Return [x, y] of the center of cell containing provided text 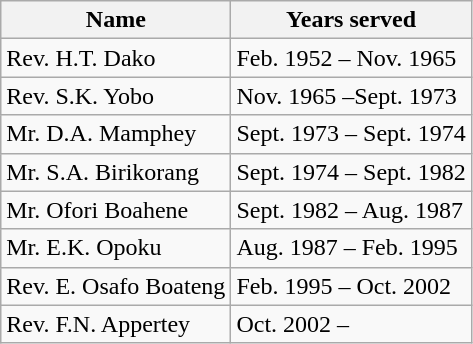
Mr. E.K. Opoku [116, 248]
Aug. 1987 – Feb. 1995 [351, 248]
Name [116, 20]
Rev. H.T. Dako [116, 58]
Mr. Ofori Boahene [116, 210]
Nov. 1965 –Sept. 1973 [351, 96]
Years served [351, 20]
Sept. 1973 – Sept. 1974 [351, 134]
Oct. 2002 – [351, 324]
Rev. S.K. Yobo [116, 96]
Rev. E. Osafo Boateng [116, 286]
Sept. 1982 – Aug. 1987 [351, 210]
Rev. F.N. Appertey [116, 324]
Feb. 1995 – Oct. 2002 [351, 286]
Mr. D.A. Mamphey [116, 134]
Sept. 1974 – Sept. 1982 [351, 172]
Feb. 1952 – Nov. 1965 [351, 58]
Mr. S.A. Birikorang [116, 172]
